Scan for the cell matching the given text and deliver its [X, Y] coordinate at center. 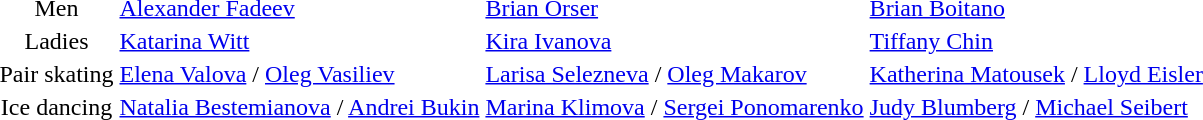
Larisa Selezneva / Oleg Makarov [674, 74]
Elena Valova / Oleg Vasiliev [300, 74]
Kira Ivanova [674, 41]
Katarina Witt [300, 41]
